Return (x, y) of the center of cell containing provided text 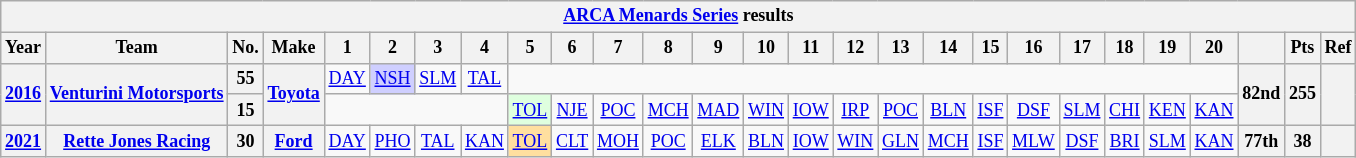
Team (136, 48)
ARCA Menards Series results (678, 16)
Toyota (294, 94)
16 (1034, 48)
2016 (24, 94)
1 (347, 48)
Rette Jones Racing (136, 140)
Pts (1303, 48)
18 (1125, 48)
38 (1303, 140)
255 (1303, 94)
7 (618, 48)
BRI (1125, 140)
KEN (1167, 110)
CHI (1125, 110)
2021 (24, 140)
9 (718, 48)
17 (1082, 48)
Ref (1338, 48)
12 (856, 48)
82nd (1262, 94)
30 (246, 140)
6 (572, 48)
14 (948, 48)
13 (901, 48)
CLT (572, 140)
11 (810, 48)
Ford (294, 140)
Year (24, 48)
77th (1262, 140)
No. (246, 48)
10 (766, 48)
Make (294, 48)
55 (246, 78)
5 (530, 48)
GLN (901, 140)
ELK (718, 140)
Venturini Motorsports (136, 94)
NJE (572, 110)
3 (438, 48)
PHO (392, 140)
MOH (618, 140)
4 (485, 48)
2 (392, 48)
8 (668, 48)
NSH (392, 78)
MAD (718, 110)
20 (1214, 48)
19 (1167, 48)
MLW (1034, 140)
IRP (856, 110)
